Extract the (x, y) coordinate from the center of the cell holding the provided text.  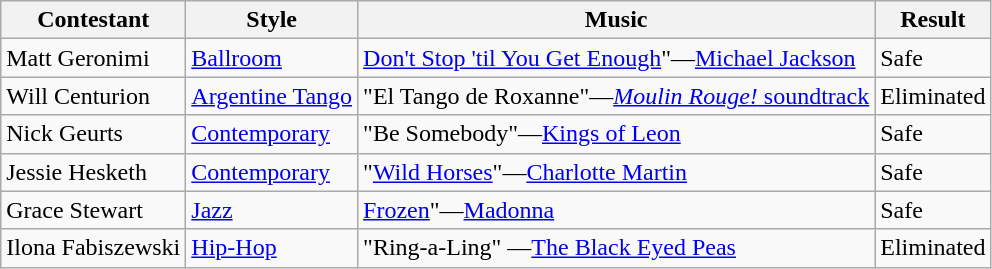
"Wild Horses"—Charlotte Martin (616, 172)
Music (616, 20)
"Be Somebody"—Kings of Leon (616, 134)
Matt Geronimi (94, 58)
Contestant (94, 20)
Don't Stop 'til You Get Enough"—Michael Jackson (616, 58)
Grace Stewart (94, 210)
Argentine Tango (272, 96)
Nick Geurts (94, 134)
"El Tango de Roxanne"—Moulin Rouge! soundtrack (616, 96)
Style (272, 20)
Ballroom (272, 58)
Jazz (272, 210)
Hip-Hop (272, 248)
Will Centurion (94, 96)
Frozen"—Madonna (616, 210)
Ilona Fabiszewski (94, 248)
Result (933, 20)
"Ring-a-Ling" —The Black Eyed Peas (616, 248)
Jessie Hesketh (94, 172)
